Detect which cell encompasses the target text, then output its [X, Y] center coordinate. 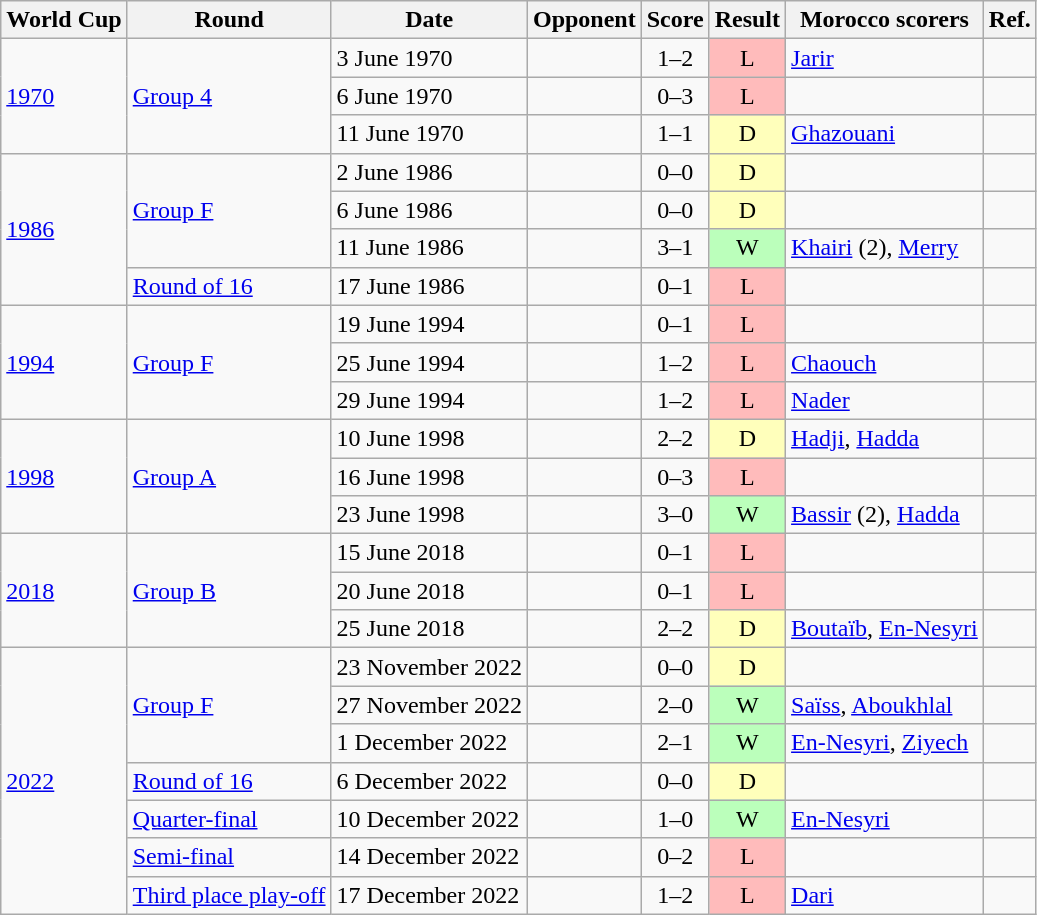
2022 [64, 781]
Quarter-final [229, 819]
Third place play-off [229, 895]
2–1 [675, 743]
6 December 2022 [429, 781]
20 June 2018 [429, 591]
1–1 [675, 134]
1970 [64, 96]
Chaouch [885, 362]
17 June 1986 [429, 286]
Bassir (2), Hadda [885, 515]
Boutaïb, En-Nesyri [885, 629]
14 December 2022 [429, 857]
Date [429, 20]
29 June 1994 [429, 400]
1–0 [675, 819]
11 June 1970 [429, 134]
2 June 1986 [429, 172]
27 November 2022 [429, 705]
Ghazouani [885, 134]
3–1 [675, 248]
25 June 2018 [429, 629]
En-Nesyri, Ziyech [885, 743]
Ref. [1010, 20]
En-Nesyri [885, 819]
3–0 [675, 515]
10 June 1998 [429, 438]
Khairi (2), Merry [885, 248]
3 June 1970 [429, 58]
23 June 1998 [429, 515]
Group 4 [229, 96]
Dari [885, 895]
Nader [885, 400]
Score [675, 20]
Group A [229, 476]
Round [229, 20]
15 June 2018 [429, 553]
1986 [64, 229]
Result [747, 20]
10 December 2022 [429, 819]
6 June 1970 [429, 96]
Semi-final [229, 857]
25 June 1994 [429, 362]
Opponent [584, 20]
23 November 2022 [429, 667]
1994 [64, 362]
Group B [229, 591]
Saïss, Aboukhlal [885, 705]
2018 [64, 591]
6 June 1986 [429, 210]
16 June 1998 [429, 477]
Morocco scorers [885, 20]
Hadji, Hadda [885, 438]
17 December 2022 [429, 895]
0–2 [675, 857]
2–0 [675, 705]
1 December 2022 [429, 743]
11 June 1986 [429, 248]
1998 [64, 476]
Jarir [885, 58]
World Cup [64, 20]
19 June 1994 [429, 324]
